Search for the cell housing the specified text and yield its [X, Y] center coordinate. 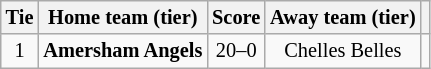
Score [236, 17]
Home team (tier) [122, 17]
Amersham Angels [122, 51]
Chelles Belles [342, 51]
20–0 [236, 51]
1 [20, 51]
Away team (tier) [342, 17]
Tie [20, 17]
